Locate the cell with the specified text and output its [X, Y] center coordinate. 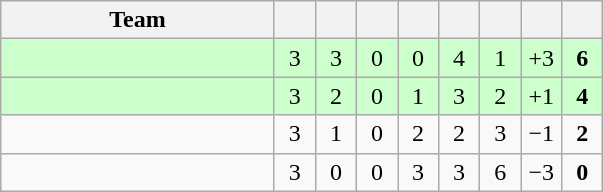
−3 [542, 172]
−1 [542, 134]
Team [138, 20]
+3 [542, 58]
+1 [542, 96]
